Scan for the cell matching the given text and deliver its (x, y) coordinate at center. 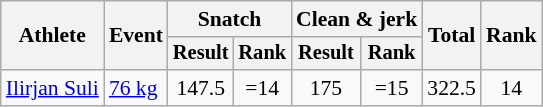
=14 (262, 88)
Total (452, 36)
Clean & jerk (356, 19)
Event (136, 36)
322.5 (452, 88)
=15 (392, 88)
Athlete (52, 36)
14 (512, 88)
76 kg (136, 88)
Ilirjan Suli (52, 88)
147.5 (201, 88)
175 (326, 88)
Snatch (230, 19)
